Find where the given text appears and provide that cell's center as (X, Y) coordinate. 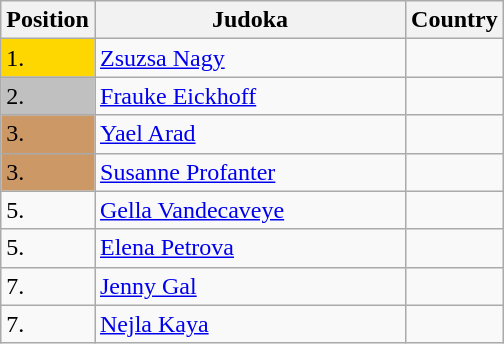
Frauke Eickhoff (250, 96)
Elena Petrova (250, 248)
Judoka (250, 20)
Yael Arad (250, 134)
Jenny Gal (250, 286)
Country (455, 20)
1. (48, 58)
Zsuzsa Nagy (250, 58)
2. (48, 96)
Nejla Kaya (250, 324)
Gella Vandecaveye (250, 210)
Position (48, 20)
Susanne Profanter (250, 172)
